Scan for the cell matching the given text and deliver its (x, y) coordinate at center. 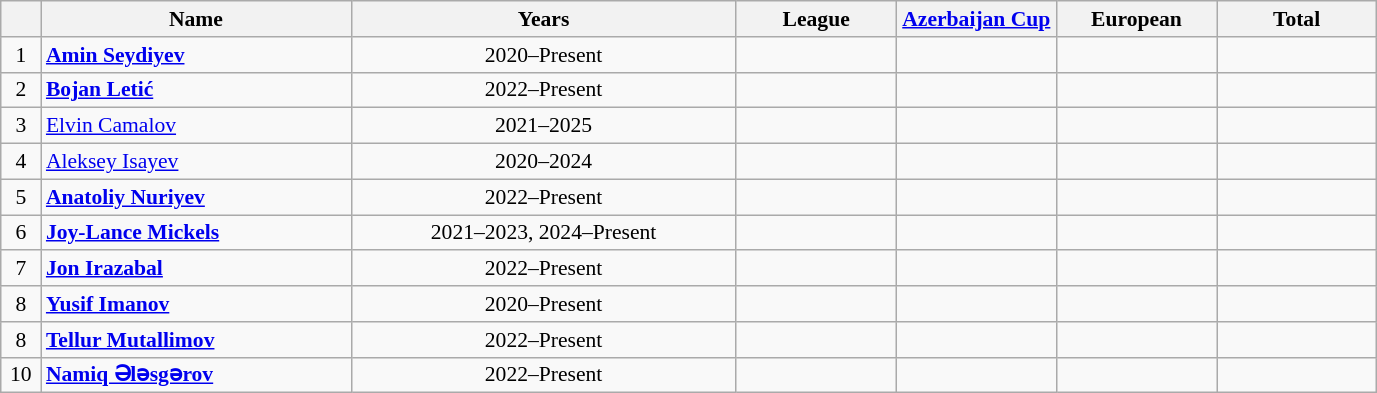
10 (21, 375)
Amin Seydiyev (196, 55)
League (816, 19)
Elvin Camalov (196, 126)
Jon Irazabal (196, 269)
2021–2025 (544, 126)
6 (21, 233)
1 (21, 55)
Joy-Lance Mickels (196, 233)
Years (544, 19)
Azerbaijan Cup (976, 19)
Yusif Imanov (196, 304)
2020–2024 (544, 162)
2021–2023, 2024–Present (544, 233)
5 (21, 197)
7 (21, 269)
Anatoliy Nuriyev (196, 197)
Bojan Letić (196, 90)
Aleksey Isayev (196, 162)
Namiq Ələsgərov (196, 375)
4 (21, 162)
Tellur Mutallimov (196, 340)
European (1136, 19)
3 (21, 126)
Total (1296, 19)
2 (21, 90)
Name (196, 19)
